Determine the (X, Y) coordinate at the center of the cell enclosing the given text.  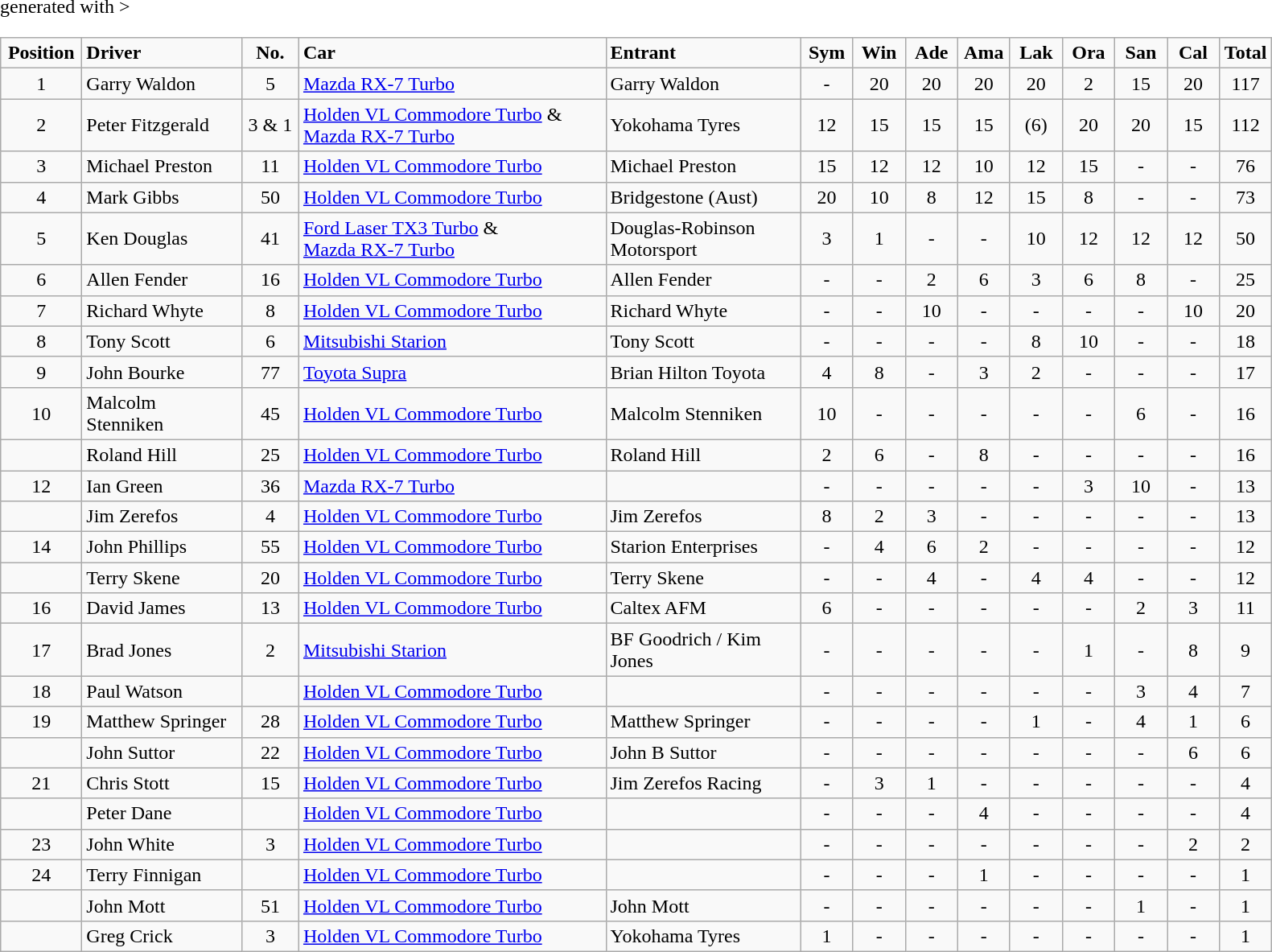
Driver (163, 53)
77 (270, 372)
Jim Zerefos Racing (703, 783)
Chris Stott (163, 783)
112 (1245, 126)
Terry Finnigan (163, 875)
Paul Watson (163, 691)
19 (42, 722)
24 (42, 875)
Ken Douglas (163, 238)
Brian Hilton Toyota (703, 372)
55 (270, 547)
3 & 1 (270, 126)
22 (270, 752)
Ade (932, 53)
Caltex AFM (703, 608)
(6) (1036, 126)
117 (1245, 84)
Brad Jones (163, 650)
45 (270, 414)
John White (163, 844)
Holden VL Commodore Turbo &Mazda RX-7 Turbo (452, 126)
51 (270, 905)
BF Goodrich / Kim Jones (703, 650)
73 (1245, 197)
Win (879, 53)
Douglas-Robinson Motorsport (703, 238)
41 (270, 238)
Greg Crick (163, 936)
Total (1245, 53)
Mark Gibbs (163, 197)
No. (270, 53)
28 (270, 722)
Peter Dane (163, 814)
Ian Green (163, 485)
Peter Fitzgerald (163, 126)
Ora (1088, 53)
Ama (983, 53)
John Suttor (163, 752)
Lak (1036, 53)
Toyota Supra (452, 372)
Ford Laser TX3 Turbo &Mazda RX-7 Turbo (452, 238)
John Bourke (163, 372)
Starion Enterprises (703, 547)
Entrant (703, 53)
23 (42, 844)
Sym (827, 53)
Position (42, 53)
21 (42, 783)
David James (163, 608)
36 (270, 485)
Car (452, 53)
Bridgestone (Aust) (703, 197)
Cal (1192, 53)
John Phillips (163, 547)
76 (1245, 167)
San (1141, 53)
John B Suttor (703, 752)
14 (42, 547)
